Return (x, y) of the center of cell containing provided text 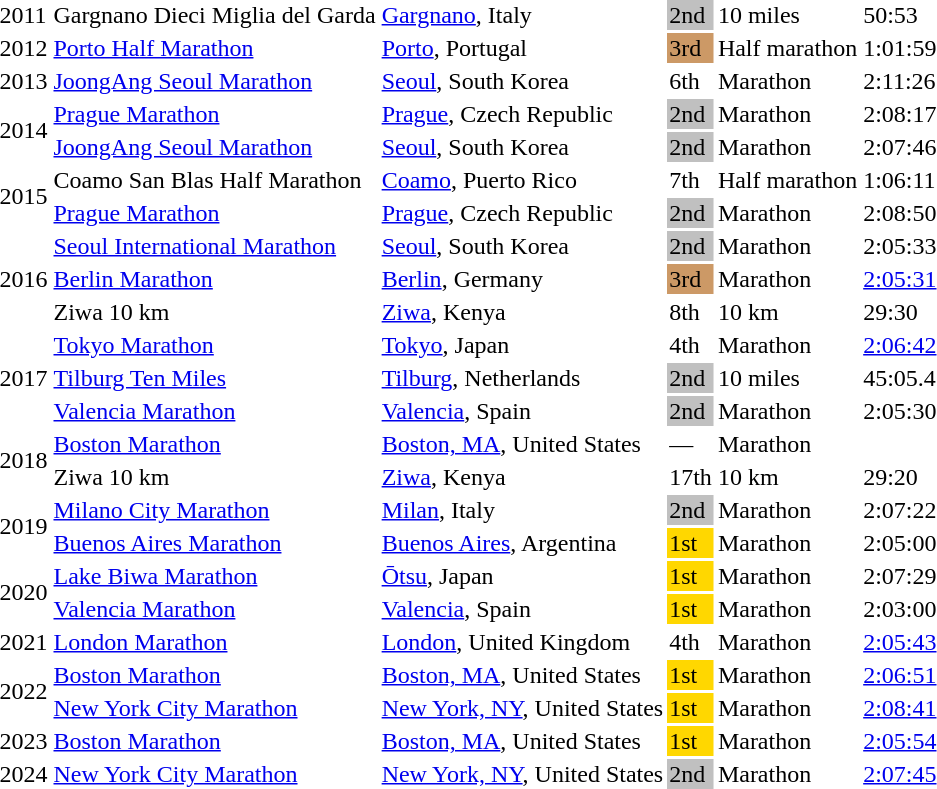
Buenos Aires Marathon (214, 543)
Coamo, Puerto Rico (522, 180)
8th (691, 312)
London, United Kingdom (522, 642)
Ōtsu, Japan (522, 576)
Coamo San Blas Half Marathon (214, 180)
London Marathon (214, 642)
Porto, Portugal (522, 48)
Tilburg Ten Miles (214, 378)
Buenos Aires, Argentina (522, 543)
7th (691, 180)
Tokyo, Japan (522, 345)
Lake Biwa Marathon (214, 576)
— (691, 444)
17th (691, 477)
Berlin, Germany (522, 279)
Seoul International Marathon (214, 246)
6th (691, 81)
Gargnano Dieci Miglia del Garda (214, 15)
Berlin Marathon (214, 279)
Tilburg, Netherlands (522, 378)
Gargnano, Italy (522, 15)
Milan, Italy (522, 510)
Porto Half Marathon (214, 48)
Milano City Marathon (214, 510)
Tokyo Marathon (214, 345)
